Find where the given text appears and provide that cell's center as [x, y] coordinate. 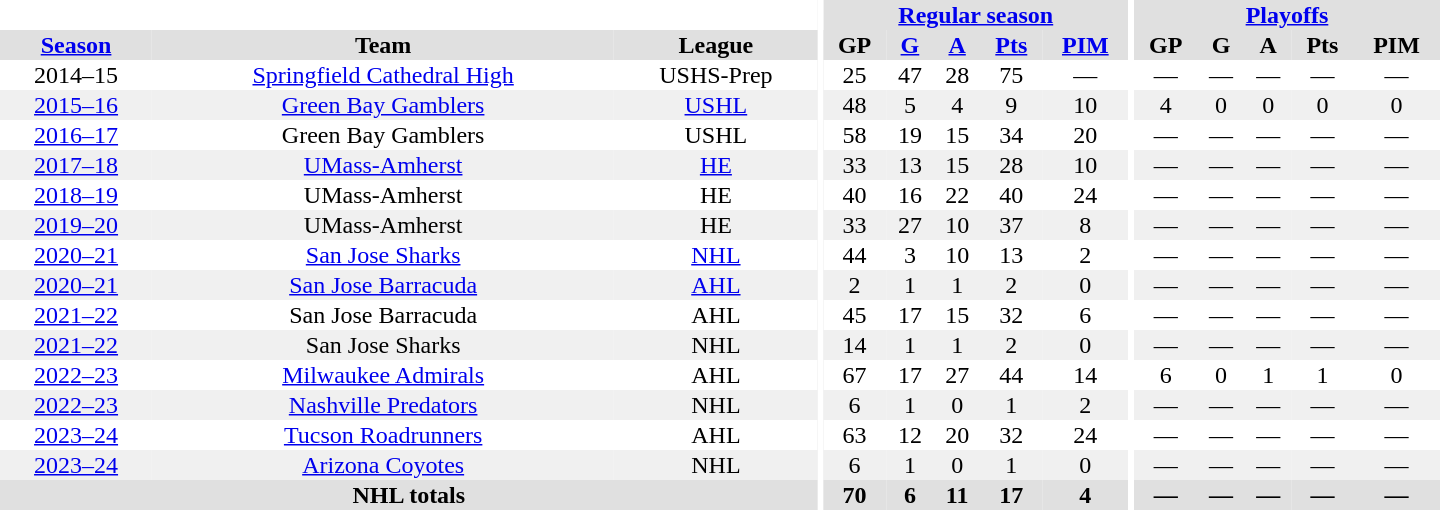
Season [76, 45]
37 [1012, 225]
9 [1012, 105]
63 [855, 435]
USHS-Prep [716, 75]
70 [855, 495]
11 [958, 495]
58 [855, 135]
67 [855, 375]
Nashville Predators [383, 405]
5 [910, 105]
Arizona Coyotes [383, 465]
2016–17 [76, 135]
2019–20 [76, 225]
48 [855, 105]
Playoffs [1287, 15]
8 [1086, 225]
Milwaukee Admirals [383, 375]
45 [855, 315]
25 [855, 75]
League [716, 45]
NHL totals [409, 495]
34 [1012, 135]
22 [958, 195]
2014–15 [76, 75]
Regular season [976, 15]
3 [910, 255]
2017–18 [76, 165]
12 [910, 435]
75 [1012, 75]
Team [383, 45]
19 [910, 135]
2015–16 [76, 105]
16 [910, 195]
Springfield Cathedral High [383, 75]
2018–19 [76, 195]
Tucson Roadrunners [383, 435]
47 [910, 75]
